Return (X, Y) of the center of cell containing provided text 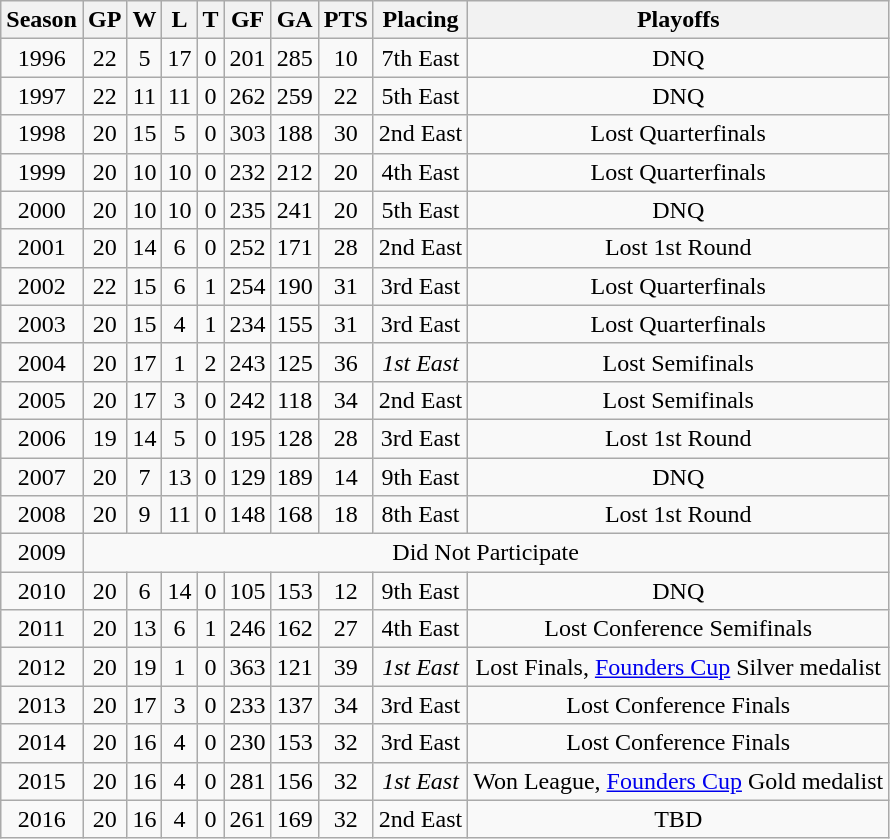
261 (248, 819)
242 (248, 400)
363 (248, 667)
2001 (42, 248)
2011 (42, 629)
171 (294, 248)
2014 (42, 743)
125 (294, 362)
T (210, 20)
201 (248, 58)
243 (248, 362)
2010 (42, 591)
PTS (346, 20)
246 (248, 629)
188 (294, 134)
TBD (678, 819)
2015 (42, 781)
148 (248, 515)
2008 (42, 515)
212 (294, 172)
2013 (42, 705)
2009 (42, 553)
Season (42, 20)
235 (248, 210)
L (180, 20)
189 (294, 477)
162 (294, 629)
W (144, 20)
190 (294, 286)
233 (248, 705)
121 (294, 667)
128 (294, 438)
27 (346, 629)
GA (294, 20)
Lost Finals, Founders Cup Silver medalist (678, 667)
105 (248, 591)
1997 (42, 96)
241 (294, 210)
2006 (42, 438)
155 (294, 324)
2 (210, 362)
36 (346, 362)
7th East (420, 58)
234 (248, 324)
118 (294, 400)
GP (104, 20)
1998 (42, 134)
2016 (42, 819)
2000 (42, 210)
259 (294, 96)
30 (346, 134)
18 (346, 515)
8th East (420, 515)
9 (144, 515)
Won League, Founders Cup Gold medalist (678, 781)
2012 (42, 667)
156 (294, 781)
Playoffs (678, 20)
39 (346, 667)
169 (294, 819)
230 (248, 743)
254 (248, 286)
303 (248, 134)
Lost Conference Semifinals (678, 629)
Placing (420, 20)
2007 (42, 477)
232 (248, 172)
12 (346, 591)
1999 (42, 172)
2002 (42, 286)
137 (294, 705)
GF (248, 20)
2004 (42, 362)
168 (294, 515)
Did Not Participate (485, 553)
2003 (42, 324)
195 (248, 438)
252 (248, 248)
281 (248, 781)
129 (248, 477)
7 (144, 477)
1996 (42, 58)
262 (248, 96)
2005 (42, 400)
285 (294, 58)
